Provide the [x, y] coordinate of the cell's center where the given text is located.  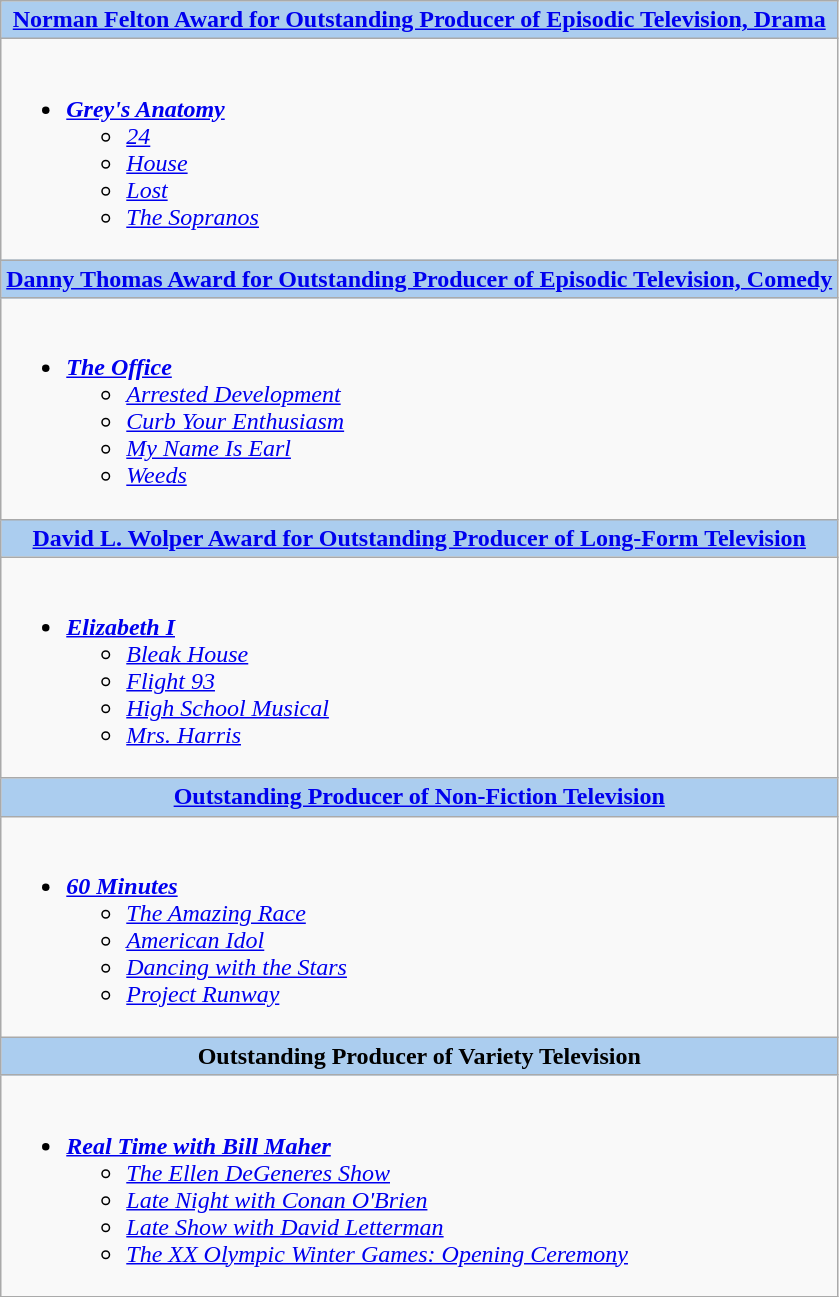
Norman Felton Award for Outstanding Producer of Episodic Television, Drama [420, 20]
Danny Thomas Award for Outstanding Producer of Episodic Television, Comedy [420, 279]
Outstanding Producer of Variety Television [420, 1056]
Elizabeth IBleak HouseFlight 93High School MusicalMrs. Harris [420, 668]
David L. Wolper Award for Outstanding Producer of Long-Form Television [420, 538]
60 MinutesThe Amazing RaceAmerican IdolDancing with the StarsProject Runway [420, 926]
Grey's Anatomy24HouseLostThe Sopranos [420, 150]
Outstanding Producer of Non-Fiction Television [420, 797]
The OfficeArrested DevelopmentCurb Your EnthusiasmMy Name Is EarlWeeds [420, 408]
